Find where the given text appears and provide that cell's center as [x, y] coordinate. 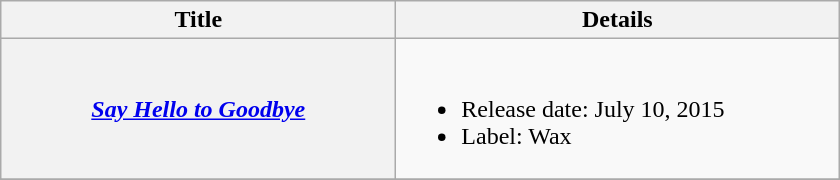
Details [618, 20]
Say Hello to Goodbye [198, 109]
Title [198, 20]
Release date: July 10, 2015Label: Wax [618, 109]
